Identify which cell holds the provided text, then report its [x, y] central coordinate. 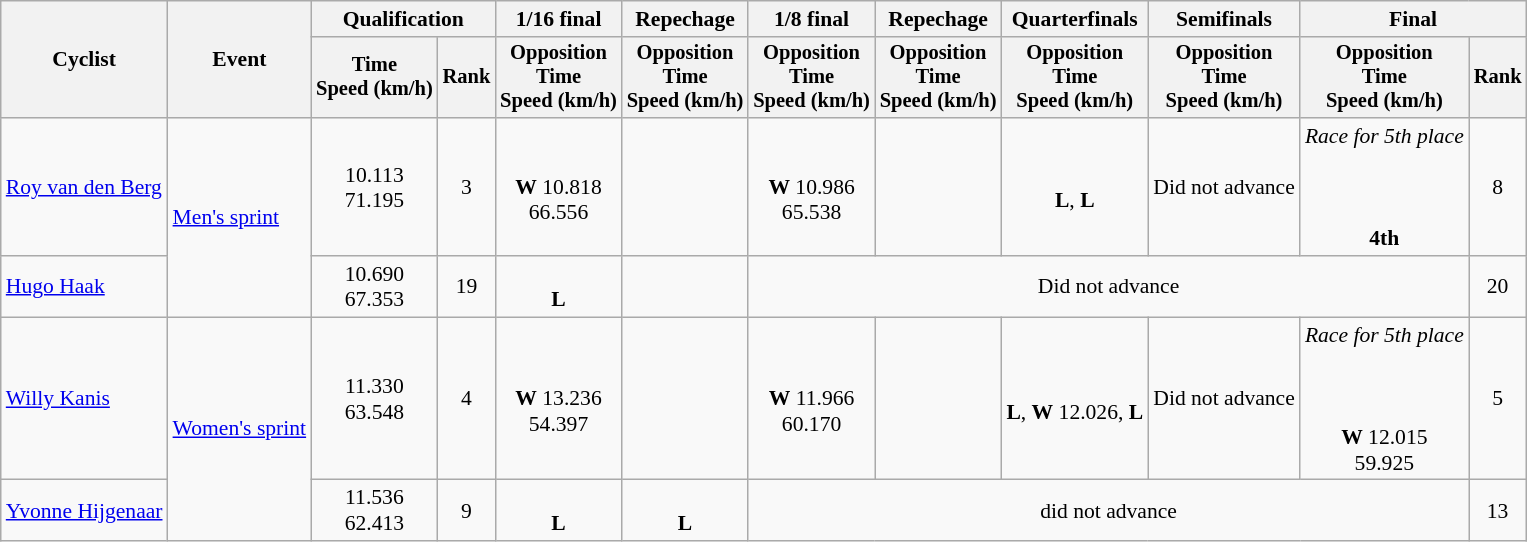
W 10.98665.538 [812, 187]
3 [467, 187]
W 10.81866.556 [558, 187]
TimeSpeed (km/h) [374, 78]
W 13.23654.397 [558, 398]
did not advance [1108, 510]
13 [1498, 510]
10.69067.353 [374, 286]
Roy van den Berg [84, 187]
19 [467, 286]
1/16 final [558, 19]
Cyclist [84, 60]
4 [467, 398]
Willy Kanis [84, 398]
L, W 12.026, L [1074, 398]
11.53662.413 [374, 510]
Men's sprint [240, 218]
Hugo Haak [84, 286]
L, L [1074, 187]
Qualification [403, 19]
Race for 5th place 4th [1384, 187]
Quarterfinals [1074, 19]
5 [1498, 398]
1/8 final [812, 19]
9 [467, 510]
Final [1414, 19]
10.11371.195 [374, 187]
Semifinals [1224, 19]
Women's sprint [240, 429]
Yvonne Hijgenaar [84, 510]
W 11.96660.170 [812, 398]
8 [1498, 187]
11.33063.548 [374, 398]
Event [240, 60]
Race for 5th place W 12.01559.925 [1384, 398]
20 [1498, 286]
